For the text-containing cell, return its midpoint in [X, Y] coordinate format. 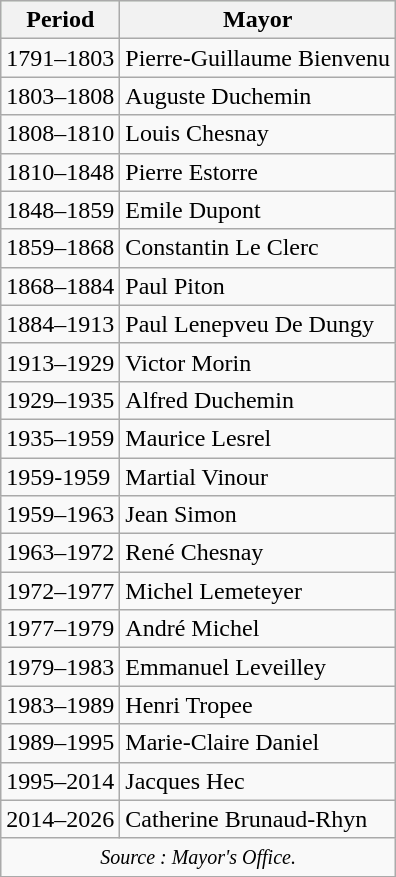
1803–1808 [60, 96]
1808–1810 [60, 134]
1972–1977 [60, 591]
André Michel [258, 629]
1959-1959 [60, 477]
1791–1803 [60, 58]
1810–1848 [60, 172]
Jacques Hec [258, 781]
Emmanuel Leveilley [258, 667]
Period [60, 20]
Constantin Le Clerc [258, 248]
1979–1983 [60, 667]
Victor Morin [258, 362]
1868–1884 [60, 286]
René Chesnay [258, 553]
Source : Mayor's Office. [198, 857]
1913–1929 [60, 362]
1977–1979 [60, 629]
2014–2026 [60, 819]
1848–1859 [60, 210]
Mayor [258, 20]
Maurice Lesrel [258, 438]
Jean Simon [258, 515]
1929–1935 [60, 400]
1884–1913 [60, 324]
Alfred Duchemin [258, 400]
Marie-Claire Daniel [258, 743]
Pierre Estorre [258, 172]
1983–1989 [60, 705]
Louis Chesnay [258, 134]
1959–1963 [60, 515]
Henri Tropee [258, 705]
1989–1995 [60, 743]
Paul Piton [258, 286]
Michel Lemeteyer [258, 591]
Catherine Brunaud-Rhyn [258, 819]
Emile Dupont [258, 210]
Martial Vinour [258, 477]
1963–1972 [60, 553]
1995–2014 [60, 781]
Paul Lenepveu De Dungy [258, 324]
Auguste Duchemin [258, 96]
Pierre-Guillaume Bienvenu [258, 58]
1935–1959 [60, 438]
1859–1868 [60, 248]
